Return [x, y] of the center of cell containing provided text 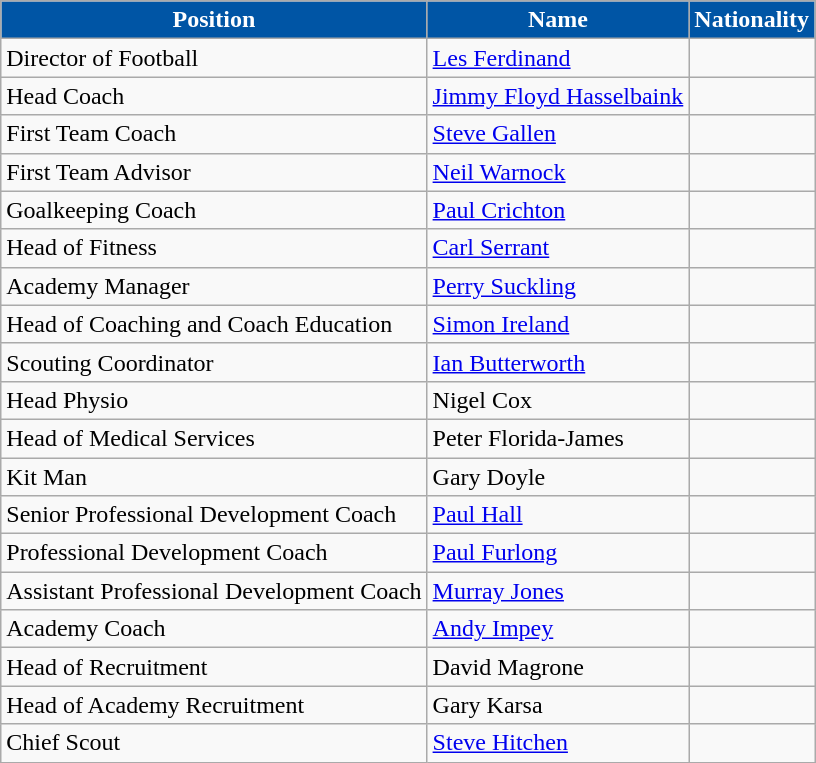
Head of Coaching and Coach Education [214, 324]
Position [214, 20]
David Magrone [558, 667]
Simon Ireland [558, 324]
Steve Gallen [558, 134]
Head of Academy Recruitment [214, 705]
Andy Impey [558, 629]
Senior Professional Development Coach [214, 515]
Professional Development Coach [214, 553]
Chief Scout [214, 743]
Assistant Professional Development Coach [214, 591]
Head of Recruitment [214, 667]
Paul Crichton [558, 210]
Head Physio [214, 400]
Nigel Cox [558, 400]
Name [558, 20]
Jimmy Floyd Hasselbaink [558, 96]
Nationality [752, 20]
Neil Warnock [558, 172]
Steve Hitchen [558, 743]
Ian Butterworth [558, 362]
Carl Serrant [558, 248]
Perry Suckling [558, 286]
Academy Coach [214, 629]
Goalkeeping Coach [214, 210]
First Team Coach [214, 134]
Head of Fitness [214, 248]
Gary Doyle [558, 477]
Head of Medical Services [214, 438]
Paul Furlong [558, 553]
Gary Karsa [558, 705]
Scouting Coordinator [214, 362]
Kit Man [214, 477]
Head Coach [214, 96]
Paul Hall [558, 515]
Peter Florida-James [558, 438]
Academy Manager [214, 286]
Les Ferdinand [558, 58]
Murray Jones [558, 591]
Director of Football [214, 58]
First Team Advisor [214, 172]
